Return [x, y] of the center of cell containing provided text 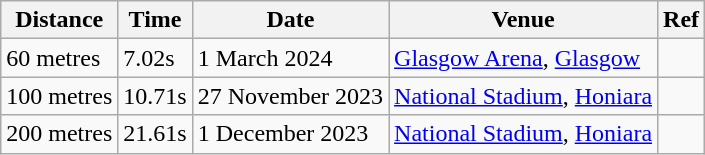
1 March 2024 [290, 58]
Distance [60, 20]
60 metres [60, 58]
Date [290, 20]
1 December 2023 [290, 134]
Ref [682, 20]
7.02s [155, 58]
21.61s [155, 134]
Glasgow Arena, Glasgow [524, 58]
Venue [524, 20]
27 November 2023 [290, 96]
100 metres [60, 96]
200 metres [60, 134]
Time [155, 20]
10.71s [155, 96]
